Capture the cell that displays the provided text and extract its [X, Y] central coordinate. 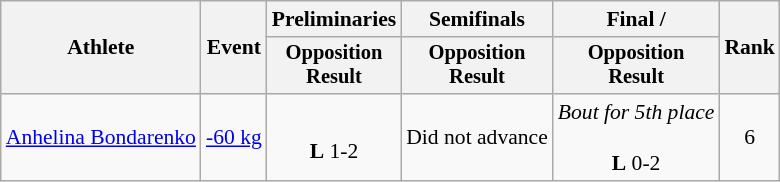
Final / [636, 19]
Bout for 5th placeL 0-2 [636, 138]
-60 kg [234, 138]
Athlete [101, 48]
Did not advance [477, 138]
L 1-2 [334, 138]
Semifinals [477, 19]
Rank [750, 48]
Event [234, 48]
Anhelina Bondarenko [101, 138]
6 [750, 138]
Preliminaries [334, 19]
